Return (x, y) of the center of cell containing provided text 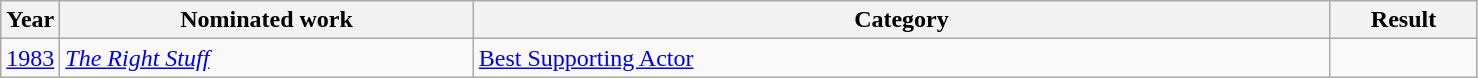
Best Supporting Actor (901, 58)
Nominated work (266, 20)
1983 (30, 58)
Result (1404, 20)
Year (30, 20)
The Right Stuff (266, 58)
Category (901, 20)
